Determine the (x, y) coordinate at the center of the cell enclosing the given text.  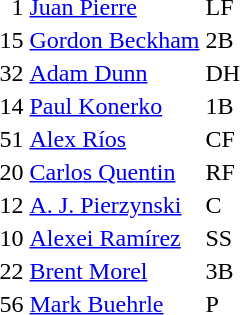
Adam Dunn (114, 73)
Alexei Ramírez (114, 238)
Brent Morel (114, 271)
Alex Ríos (114, 139)
Paul Konerko (114, 106)
Carlos Quentin (114, 172)
A. J. Pierzynski (114, 205)
Gordon Beckham (114, 40)
